From the cell containing the given text, extract its center point as (X, Y) coordinate. 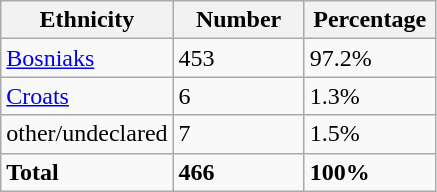
100% (370, 172)
1.3% (370, 96)
466 (238, 172)
other/undeclared (87, 134)
97.2% (370, 58)
Croats (87, 96)
1.5% (370, 134)
7 (238, 134)
Percentage (370, 20)
Number (238, 20)
6 (238, 96)
Total (87, 172)
453 (238, 58)
Ethnicity (87, 20)
Bosniaks (87, 58)
